Output the [X, Y] coordinate of the center of the cell containing the given text.  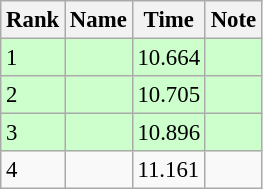
4 [33, 170]
10.896 [168, 133]
10.664 [168, 58]
Note [233, 20]
3 [33, 133]
11.161 [168, 170]
2 [33, 95]
1 [33, 58]
Rank [33, 20]
10.705 [168, 95]
Time [168, 20]
Name [99, 20]
